Find where the given text appears and provide that cell's center as [x, y] coordinate. 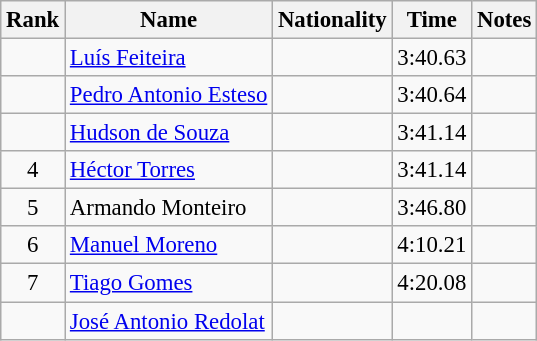
Pedro Antonio Esteso [169, 95]
6 [33, 245]
3:40.64 [432, 95]
3:46.80 [432, 208]
Notes [504, 20]
Manuel Moreno [169, 245]
4:20.08 [432, 283]
Luís Feiteira [169, 58]
Rank [33, 20]
Time [432, 20]
Name [169, 20]
4:10.21 [432, 245]
5 [33, 208]
José Antonio Redolat [169, 321]
Hudson de Souza [169, 133]
3:40.63 [432, 58]
Héctor Torres [169, 170]
Armando Monteiro [169, 208]
7 [33, 283]
Tiago Gomes [169, 283]
4 [33, 170]
Nationality [332, 20]
